Scan for the cell matching the given text and deliver its (X, Y) coordinate at center. 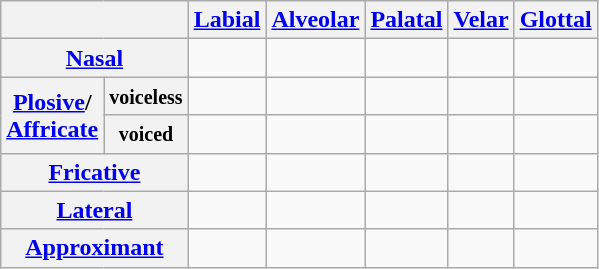
Palatal (406, 20)
Fricative (94, 172)
voiceless (146, 96)
Labial (227, 20)
Lateral (94, 210)
Approximant (94, 248)
voiced (146, 134)
Alveolar (316, 20)
Nasal (94, 58)
Glottal (556, 20)
Velar (481, 20)
Plosive/Affricate (52, 115)
